From the cell containing the given text, extract its center point as [x, y] coordinate. 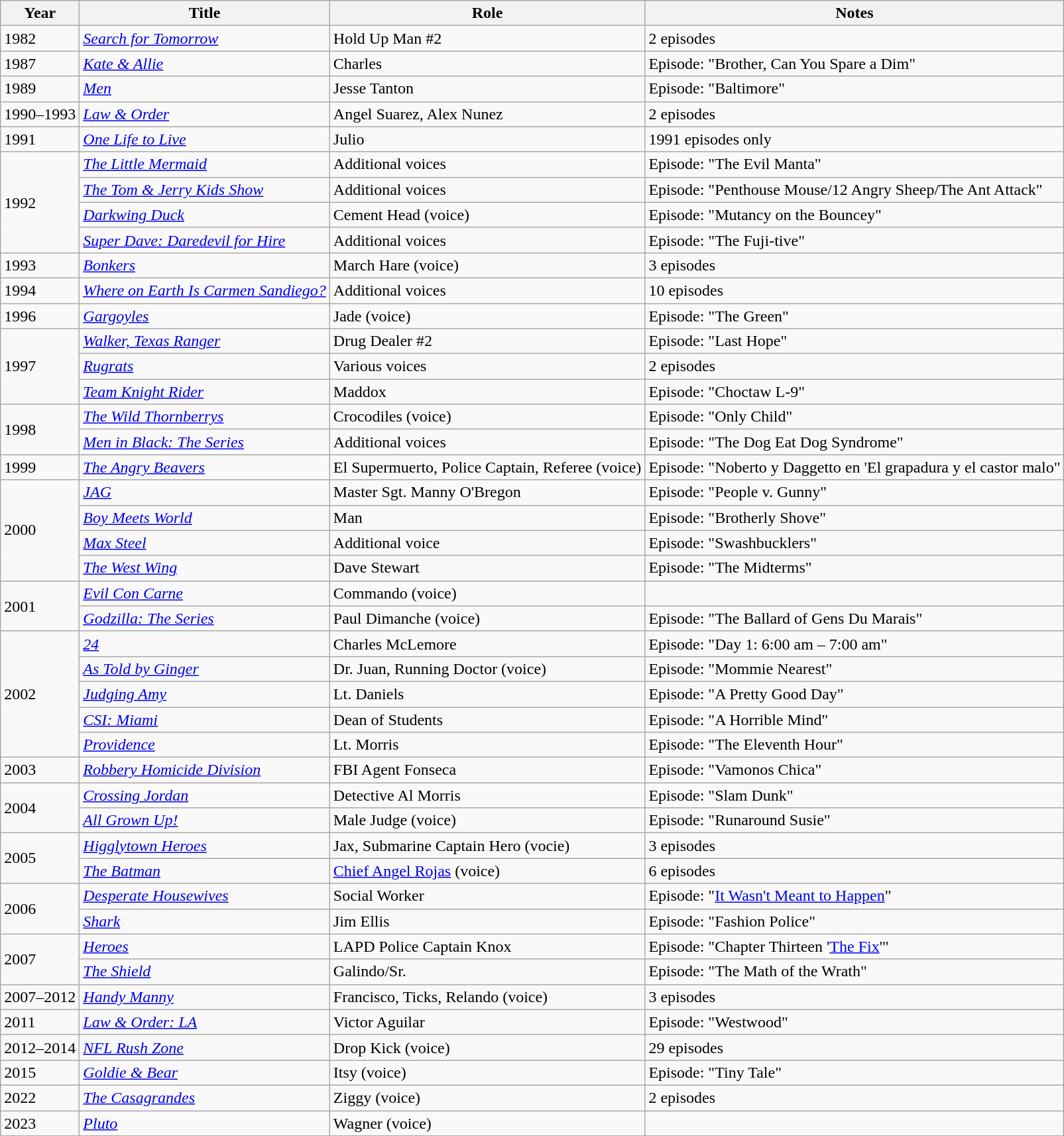
Victor Aguilar [487, 1022]
Godzilla: The Series [204, 618]
Chief Angel Rojas (voice) [487, 871]
Men in Black: The Series [204, 442]
2002 [40, 694]
Title [204, 13]
Episode: "Westwood" [855, 1022]
2004 [40, 808]
Maddox [487, 392]
Where on Earth Is Carmen Sandiego? [204, 290]
Episode: "Slam Dunk" [855, 795]
Episode: "Brother, Can You Spare a Dim" [855, 64]
Detective Al Morris [487, 795]
Darkwing Duck [204, 215]
Wagner (voice) [487, 1123]
Judging Amy [204, 694]
The Angry Beavers [204, 467]
Social Worker [487, 896]
Gargoyles [204, 316]
1991 [40, 139]
Episode: "Tiny Tale" [855, 1072]
Kate & Allie [204, 64]
Episode: "The Dog Eat Dog Syndrome" [855, 442]
Episode: "Day 1: 6:00 am – 7:00 am" [855, 644]
One Life to Live [204, 139]
Rugrats [204, 367]
1994 [40, 290]
Higglytown Heroes [204, 846]
Episode: "Fashion Police" [855, 921]
El Supermuerto, Police Captain, Referee (voice) [487, 467]
Charles [487, 64]
Various voices [487, 367]
Drop Kick (voice) [487, 1047]
Hold Up Man #2 [487, 38]
Crossing Jordan [204, 795]
Episode: "The Math of the Wrath" [855, 972]
Cement Head (voice) [487, 215]
1998 [40, 429]
1993 [40, 265]
Walker, Texas Ranger [204, 341]
1991 episodes only [855, 139]
1987 [40, 64]
Angel Suarez, Alex Nunez [487, 114]
Goldie & Bear [204, 1072]
Bonkers [204, 265]
JAG [204, 492]
March Hare (voice) [487, 265]
CSI: Miami [204, 719]
2003 [40, 770]
Dr. Juan, Running Doctor (voice) [487, 669]
2006 [40, 909]
29 episodes [855, 1047]
The Batman [204, 871]
All Grown Up! [204, 821]
Team Knight Rider [204, 392]
Episode: "Only Child" [855, 417]
2011 [40, 1022]
The Casagrandes [204, 1098]
2023 [40, 1123]
Ziggy (voice) [487, 1098]
Episode: "Noberto y Daggetto en 'El grapadura y el castor malo" [855, 467]
Jade (voice) [487, 316]
Shark [204, 921]
Lt. Daniels [487, 694]
Jesse Tanton [487, 89]
Julio [487, 139]
Episode: "The Eleventh Hour" [855, 745]
2007–2012 [40, 997]
Commando (voice) [487, 593]
Episode: "Penthouse Mouse/12 Angry Sheep/The Ant Attack" [855, 190]
Handy Manny [204, 997]
Episode: "Vamonos Chica" [855, 770]
Episode: "Mommie Nearest" [855, 669]
Episode: "People v. Gunny" [855, 492]
Year [40, 13]
Role [487, 13]
1997 [40, 367]
Man [487, 518]
Episode: "A Pretty Good Day" [855, 694]
LAPD Police Captain Knox [487, 946]
Charles McLemore [487, 644]
Episode: "Brotherly Shove" [855, 518]
Jim Ellis [487, 921]
Episode: "Runaround Susie" [855, 821]
As Told by Ginger [204, 669]
The Little Mermaid [204, 164]
Itsy (voice) [487, 1072]
Episode: "The Fuji-tive" [855, 240]
Law & Order: LA [204, 1022]
2012–2014 [40, 1047]
Robbery Homicide Division [204, 770]
1999 [40, 467]
Francisco, Ticks, Relando (voice) [487, 997]
Evil Con Carne [204, 593]
2022 [40, 1098]
Episode: "Baltimore" [855, 89]
Episode: "Chapter Thirteen 'The Fix'" [855, 946]
Dave Stewart [487, 568]
Episode: "The Green" [855, 316]
1989 [40, 89]
6 episodes [855, 871]
Episode: "Mutancy on the Bouncey" [855, 215]
2005 [40, 858]
2007 [40, 959]
1990–1993 [40, 114]
Search for Tomorrow [204, 38]
Episode: "The Ballard of Gens Du Marais" [855, 618]
Dean of Students [487, 719]
1996 [40, 316]
Male Judge (voice) [487, 821]
Master Sgt. Manny O'Bregon [487, 492]
Additional voice [487, 543]
Lt. Morris [487, 745]
The Tom & Jerry Kids Show [204, 190]
10 episodes [855, 290]
24 [204, 644]
Pluto [204, 1123]
2000 [40, 530]
Providence [204, 745]
The Wild Thornberrys [204, 417]
Galindo/Sr. [487, 972]
NFL Rush Zone [204, 1047]
Episode: "Swashbucklers" [855, 543]
Men [204, 89]
Boy Meets World [204, 518]
1992 [40, 202]
Episode: "The Midterms" [855, 568]
FBI Agent Fonseca [487, 770]
Episode: "The Evil Manta" [855, 164]
Episode: "A Horrible Mind" [855, 719]
Heroes [204, 946]
Episode: "It Wasn't Meant to Happen" [855, 896]
The Shield [204, 972]
1982 [40, 38]
Episode: "Last Hope" [855, 341]
2001 [40, 606]
Notes [855, 13]
The West Wing [204, 568]
Drug Dealer #2 [487, 341]
Paul Dimanche (voice) [487, 618]
Desperate Housewives [204, 896]
Crocodiles (voice) [487, 417]
2015 [40, 1072]
Max Steel [204, 543]
Super Dave: Daredevil for Hire [204, 240]
Episode: "Choctaw L-9" [855, 392]
Jax, Submarine Captain Hero (vocie) [487, 846]
Law & Order [204, 114]
